Output the [X, Y] coordinate of the center of the cell containing the given text.  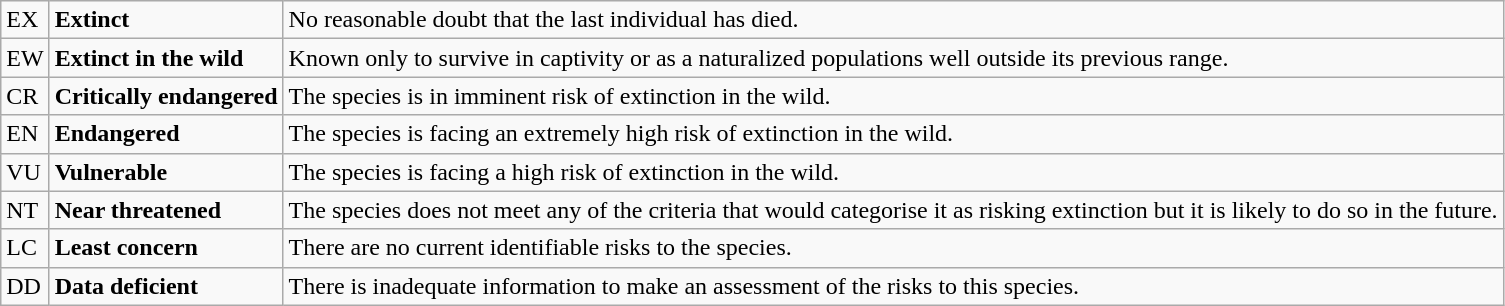
EW [25, 58]
NT [25, 210]
The species does not meet any of the criteria that would categorise it as risking extinction but it is likely to do so in the future. [893, 210]
Near threatened [166, 210]
Data deficient [166, 286]
There are no current identifiable risks to the species. [893, 248]
Extinct [166, 20]
Known only to survive in captivity or as a naturalized populations well outside its previous range. [893, 58]
Critically endangered [166, 96]
The species is facing an extremely high risk of extinction in the wild. [893, 134]
VU [25, 172]
EN [25, 134]
There is inadequate information to make an assessment of the risks to this species. [893, 286]
DD [25, 286]
The species is facing a high risk of extinction in the wild. [893, 172]
No reasonable doubt that the last individual has died. [893, 20]
LC [25, 248]
Extinct in the wild [166, 58]
CR [25, 96]
Endangered [166, 134]
Vulnerable [166, 172]
EX [25, 20]
Least concern [166, 248]
The species is in imminent risk of extinction in the wild. [893, 96]
